Return the [x, y] coordinate for the center point of the cell that contains the specified text.  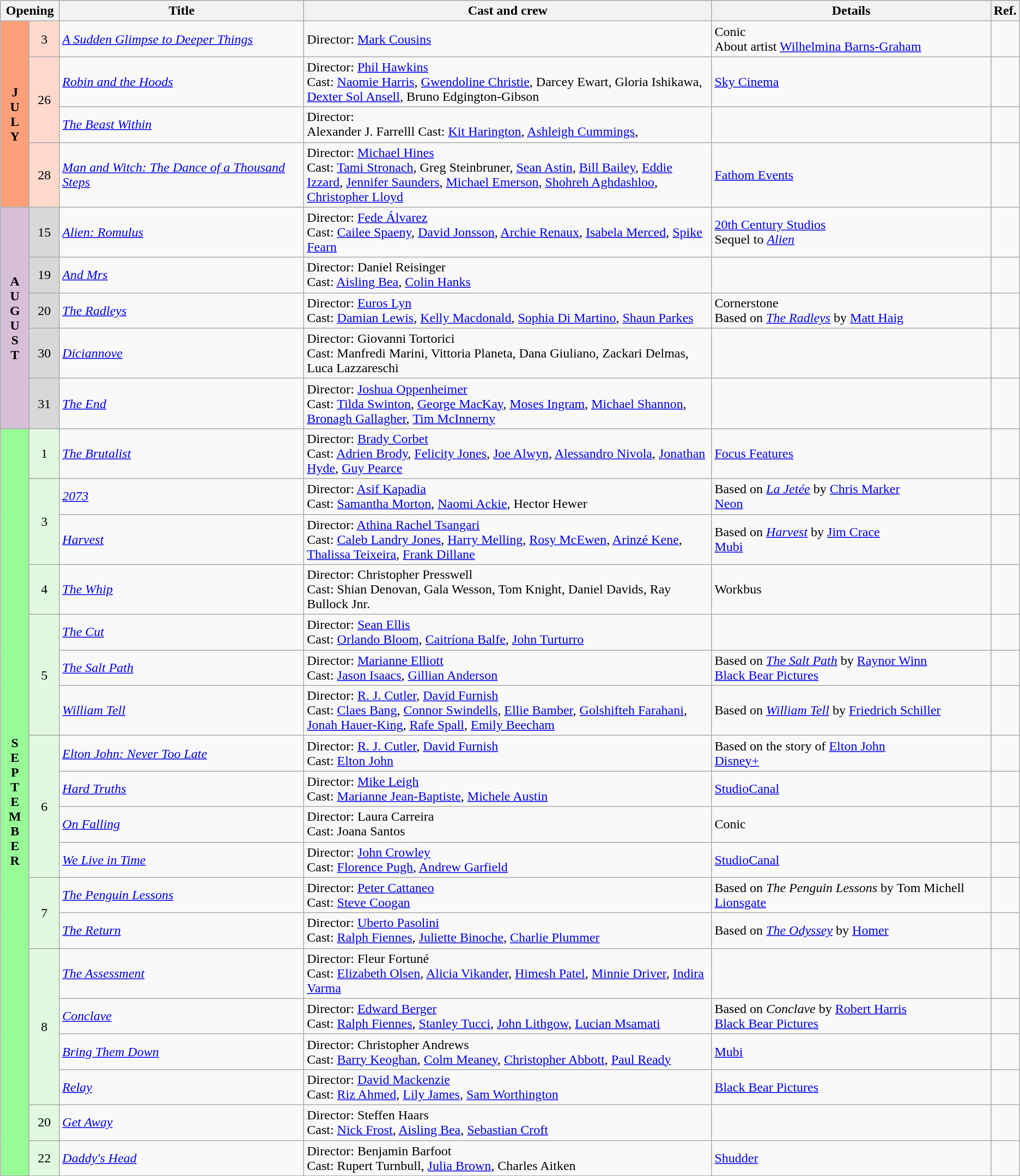
Details [851, 11]
26 [45, 99]
Hard Truths [182, 789]
Based on Conclave by Robert Harris Black Bear Pictures [851, 1016]
Robin and the Hoods [182, 82]
The Whip [182, 590]
Daddy's Head [182, 1157]
Based on La Jetée by Chris Marker Neon [851, 496]
Harvest [182, 539]
Director: Brady Corbet Cast: Adrien Brody, Felicity Jones, Joe Alwyn, Alessandro Nivola, Jonathan Hyde, Guy Pearce [508, 453]
15 [45, 232]
Director: Daniel Reisinger Cast: Aisling Bea, Colin Hanks [508, 275]
AUGUST [15, 318]
Director: Peter Cattaneo Cast: Steve Coogan [508, 895]
Based on Harvest by Jim Crace Mubi [851, 539]
The Assessment [182, 973]
SEPTEMBER [15, 802]
Based on the story of Elton John Disney+ [851, 753]
Cornerstone Based on The Radleys by Matt Haig [851, 311]
Get Away [182, 1123]
Conic About artist Wilhelmina Barns-Graham [851, 39]
Based on The Salt Path by Raynor Winn Black Bear Pictures [851, 668]
Ref. [1005, 11]
Based on The Odyssey by Homer [851, 931]
Director: Joshua Oppenheimer Cast: Tilda Swinton, George MacKay, Moses Ingram, Michael Shannon, Bronagh Gallagher, Tim McInnerny [508, 403]
Director: Phil Hawkins Cast: Naomie Harris, Gwendoline Christie, Darcey Ewart, Gloria Ishikawa, Dexter Sol Ansell, Bruno Edgington-Gibson [508, 82]
20th Century Studios Sequel to Alien [851, 232]
Relay [182, 1087]
Director: Mike Leigh Cast: Marianne Jean-Baptiste, Michele Austin [508, 789]
Sky Cinema [851, 82]
Director: Fede Álvarez Cast: Cailee Spaeny, David Jonsson, Archie Renaux, Isabela Merced, Spike Fearn [508, 232]
Fathom Events [851, 174]
Director: John Crowley Cast: Florence Pugh, Andrew Garfield [508, 860]
2073 [182, 496]
Man and Witch: The Dance of a Thousand Steps [182, 174]
Conclave [182, 1016]
The Salt Path [182, 668]
4 [45, 590]
Focus Features [851, 453]
Conic [851, 824]
Title [182, 11]
Bring Them Down [182, 1052]
Black Bear Pictures [851, 1087]
Director: Mark Cousins [508, 39]
The Radleys [182, 311]
Director: Benjamin Barfoot Cast: Rupert Turnbull, Julia Brown, Charles Aitken [508, 1157]
31 [45, 403]
7 [45, 913]
Director: Marianne Elliott Cast: Jason Isaacs, Gillian Anderson [508, 668]
6 [45, 807]
19 [45, 275]
Cast and crew [508, 11]
Workbus [851, 590]
The Beast Within [182, 124]
William Tell [182, 711]
Shudder [851, 1157]
The Brutalist [182, 453]
Director: Sean Ellis Cast: Orlando Bloom, Caitríona Balfe, John Turturro [508, 632]
8 [45, 1027]
Director: Laura Carreira Cast: Joana Santos [508, 824]
And Mrs [182, 275]
Director: Steffen Haars Cast: Nick Frost, Aisling Bea, Sebastian Croft [508, 1123]
Director: David Mackenzie Cast: Riz Ahmed, Lily James, Sam Worthington [508, 1087]
Director: Euros Lyn Cast: Damian Lewis, Kelly Macdonald, Sophia Di Martino, Shaun Parkes [508, 311]
Based on William Tell by Friedrich Schiller [851, 711]
Based on The Penguin Lessons by Tom Michell Lionsgate [851, 895]
Director:Alexander J. Farrelll Cast: Kit Harington, Ashleigh Cummings, [508, 124]
The Return [182, 931]
Mubi [851, 1052]
30 [45, 353]
Director: Asif Kapadia Cast: Samantha Morton, Naomi Ackie, Hector Hewer [508, 496]
On Falling [182, 824]
Opening [30, 11]
A Sudden Glimpse to Deeper Things [182, 39]
Director: Edward Berger Cast: Ralph Fiennes, Stanley Tucci, John Lithgow, Lucian Msamati [508, 1016]
Diciannove [182, 353]
JULY [15, 114]
The Penguin Lessons [182, 895]
28 [45, 174]
22 [45, 1157]
The Cut [182, 632]
Director: Uberto Pasolini Cast: Ralph Fiennes, Juliette Binoche, Charlie Plummer [508, 931]
Director: Fleur Fortuné Cast: Elizabeth Olsen, Alicia Vikander, Himesh Patel, Minnie Driver, Indira Varma [508, 973]
Elton John: Never Too Late [182, 753]
Director: Christopher Presswell Cast: Shian Denovan, Gala Wesson, Tom Knight, Daniel Davids, Ray Bullock Jnr. [508, 590]
Director: Giovanni Tortorici Cast: Manfredi Marini, Vittoria Planeta, Dana Giuliano, Zackari Delmas, Luca Lazzareschi [508, 353]
Alien: Romulus [182, 232]
Director: R. J. Cutler, David Furnish Cast: Elton John [508, 753]
Director: Christopher Andrews Cast: Barry Keoghan, Colm Meaney, Christopher Abbott, Paul Ready [508, 1052]
1 [45, 453]
The End [182, 403]
We Live in Time [182, 860]
5 [45, 675]
Director: Athina Rachel Tsangari Cast: Caleb Landry Jones, Harry Melling, Rosy McEwen, Arinzé Kene, Thalissa Teixeira, Frank Dillane [508, 539]
